Extract the [X, Y] coordinate from the center of the cell holding the provided text.  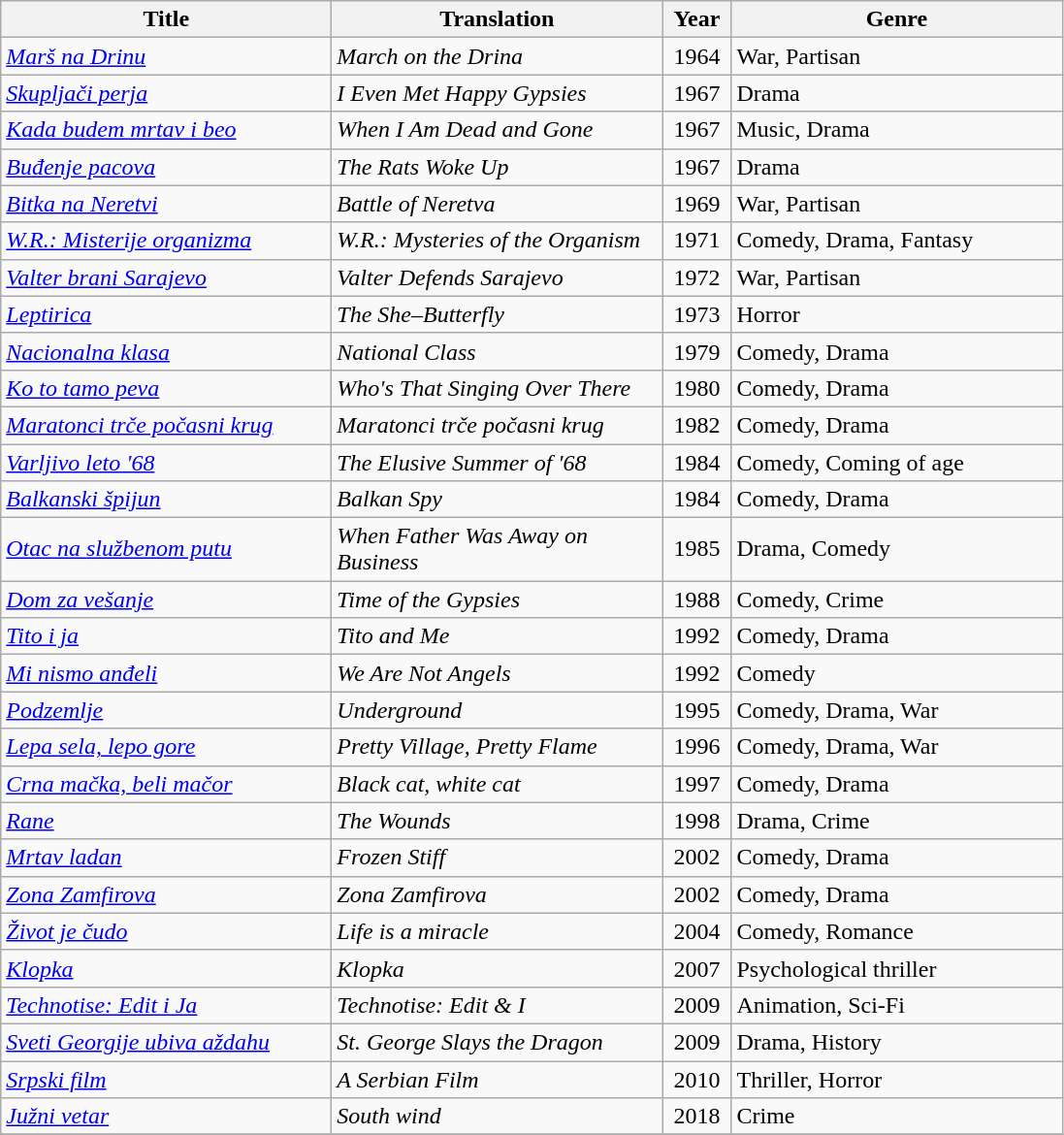
Black cat, white cat [497, 784]
Comedy, Drama, Fantasy [896, 241]
National Class [497, 351]
Dom za vešanje [167, 600]
2004 [696, 931]
Ko to tamo peva [167, 388]
Crna mačka, beli mačor [167, 784]
Bitka na Neretvi [167, 204]
W.R.: Mysteries of the Organism [497, 241]
Frozen Stiff [497, 858]
W.R.: Misterije organizma [167, 241]
Crime [896, 1117]
2018 [696, 1117]
Valter brani Sarajevo [167, 277]
2007 [696, 968]
Underground [497, 710]
1988 [696, 600]
Genre [896, 19]
South wind [497, 1117]
Technotise: Edit & I [497, 1005]
1998 [696, 821]
Drama, Crime [896, 821]
Drama, History [896, 1042]
Nacionalna klasa [167, 351]
Comedy, Romance [896, 931]
Animation, Sci-Fi [896, 1005]
Tito i ja [167, 636]
Srpski film [167, 1080]
Rane [167, 821]
Comedy [896, 673]
Varljivo leto '68 [167, 463]
1985 [696, 549]
1997 [696, 784]
Valter Defends Sarajevo [497, 277]
1979 [696, 351]
Music, Drama [896, 130]
I Even Met Happy Gypsies [497, 93]
Title [167, 19]
When Father Was Away on Business [497, 549]
Comedy, Crime [896, 600]
Sveti Georgije ubiva aždahu [167, 1042]
The She–Butterfly [497, 314]
Comedy, Coming of age [896, 463]
1982 [696, 425]
Life is a miracle [497, 931]
Thriller, Horror [896, 1080]
Pretty Village, Pretty Flame [497, 747]
Horror [896, 314]
1969 [696, 204]
Balkan Spy [497, 500]
Year [696, 19]
Marš na Drinu [167, 56]
1972 [696, 277]
Otac na službenom putu [167, 549]
Mi nismo anđeli [167, 673]
Buđenje pacova [167, 167]
March on the Drina [497, 56]
The Elusive Summer of '68 [497, 463]
1996 [696, 747]
Mrtav ladan [167, 858]
1973 [696, 314]
Who's That Singing Over There [497, 388]
Lepa sela, lepo gore [167, 747]
1980 [696, 388]
2010 [696, 1080]
Technotise: Edit i Ja [167, 1005]
Drama, Comedy [896, 549]
Tito and Me [497, 636]
Psychological thriller [896, 968]
The Wounds [497, 821]
We Are Not Angels [497, 673]
Balkanski špijun [167, 500]
1995 [696, 710]
Južni vetar [167, 1117]
Život je čudo [167, 931]
Translation [497, 19]
Skupljači perja [167, 93]
1964 [696, 56]
When I Am Dead and Gone [497, 130]
Leptirica [167, 314]
The Rats Woke Up [497, 167]
A Serbian Film [497, 1080]
Podzemlje [167, 710]
Kada budem mrtav i beo [167, 130]
Time of the Gypsies [497, 600]
Battle of Neretva [497, 204]
St. George Slays the Dragon [497, 1042]
1971 [696, 241]
